Provide the (X, Y) coordinate of the cell's center where the given text is located.  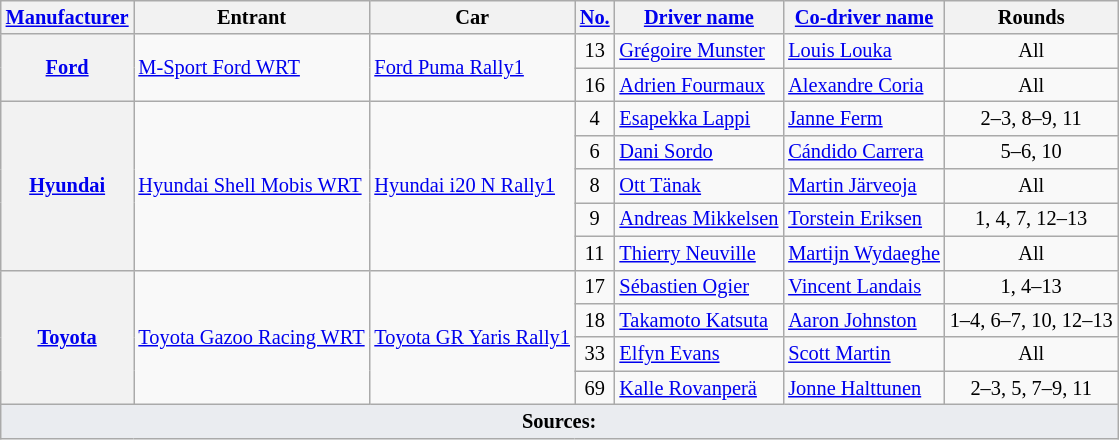
2–3, 8–9, 11 (1032, 118)
13 (595, 51)
Sources: (560, 421)
Driver name (700, 17)
Adrien Fourmaux (700, 85)
17 (595, 287)
Rounds (1032, 17)
Manufacturer (68, 17)
11 (595, 253)
6 (595, 152)
Alexandre Coria (864, 85)
Grégoire Munster (700, 51)
Toyota (68, 338)
Esapekka Lappi (700, 118)
Scott Martin (864, 354)
Janne Ferm (864, 118)
Ott Tänak (700, 186)
Toyota GR Yaris Rally1 (472, 338)
16 (595, 85)
9 (595, 219)
Takamoto Katsuta (700, 320)
Torstein Eriksen (864, 219)
Thierry Neuville (700, 253)
Car (472, 17)
4 (595, 118)
Cándido Carrera (864, 152)
Vincent Landais (864, 287)
8 (595, 186)
18 (595, 320)
Louis Louka (864, 51)
1, 4–13 (1032, 287)
Elfyn Evans (700, 354)
Toyota Gazoo Racing WRT (252, 338)
Jonne Halttunen (864, 388)
1–4, 6–7, 10, 12–13 (1032, 320)
1, 4, 7, 12–13 (1032, 219)
Sébastien Ogier (700, 287)
Hyundai i20 N Rally1 (472, 185)
Co-driver name (864, 17)
5–6, 10 (1032, 152)
69 (595, 388)
33 (595, 354)
Andreas Mikkelsen (700, 219)
Dani Sordo (700, 152)
Entrant (252, 17)
Kalle Rovanperä (700, 388)
Hyundai (68, 185)
Hyundai Shell Mobis WRT (252, 185)
2–3, 5, 7–9, 11 (1032, 388)
No. (595, 17)
Ford (68, 68)
Ford Puma Rally1 (472, 68)
Martin Järveoja (864, 186)
Aaron Johnston (864, 320)
M-Sport Ford WRT (252, 68)
Martijn Wydaeghe (864, 253)
